Return the [x, y] coordinate for the center point of the cell that contains the specified text.  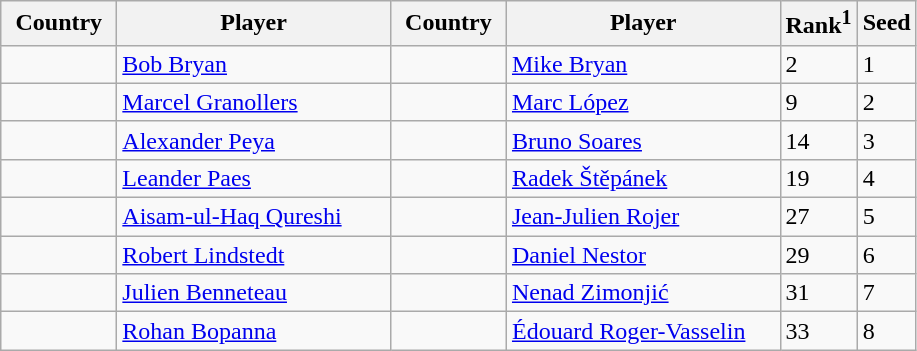
Aisam-ul-Haq Qureshi [254, 217]
Robert Lindstedt [254, 255]
Alexander Peya [254, 140]
33 [818, 331]
Mike Bryan [643, 64]
Nenad Zimonjić [643, 293]
6 [886, 255]
Leander Paes [254, 178]
27 [818, 217]
1 [886, 64]
4 [886, 178]
14 [818, 140]
Daniel Nestor [643, 255]
Rank1 [818, 24]
3 [886, 140]
Marc López [643, 102]
Jean-Julien Rojer [643, 217]
7 [886, 293]
19 [818, 178]
29 [818, 255]
9 [818, 102]
Julien Benneteau [254, 293]
Bruno Soares [643, 140]
5 [886, 217]
Édouard Roger-Vasselin [643, 331]
31 [818, 293]
8 [886, 331]
Radek Štěpánek [643, 178]
Rohan Bopanna [254, 331]
Seed [886, 24]
Bob Bryan [254, 64]
Marcel Granollers [254, 102]
